From the cell containing the given text, extract its center point as [x, y] coordinate. 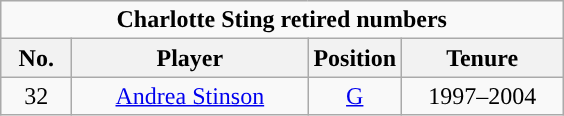
Player [190, 58]
1997–2004 [482, 96]
Charlotte Sting retired numbers [282, 20]
Andrea Stinson [190, 96]
No. [36, 58]
Position [355, 58]
G [355, 96]
32 [36, 96]
Tenure [482, 58]
